Search for the cell housing the specified text and yield its [x, y] center coordinate. 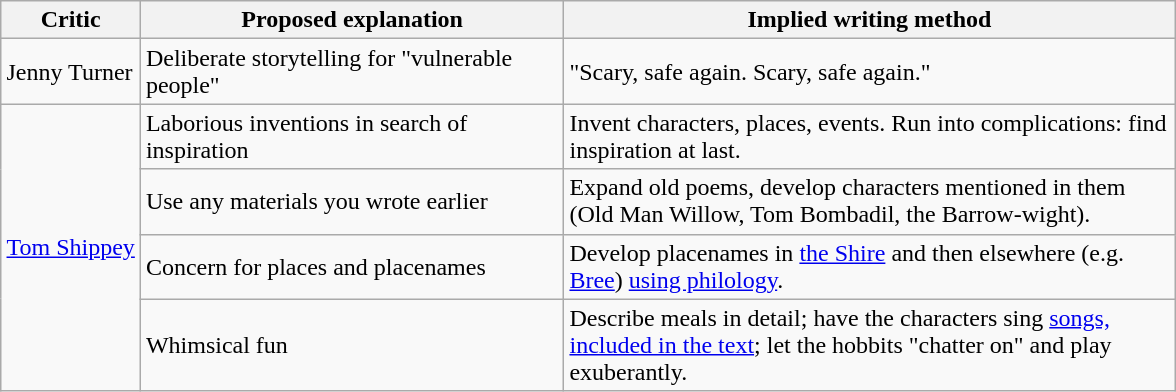
Concern for places and placenames [352, 266]
"Scary, safe again. Scary, safe again." [870, 72]
Expand old poems, develop characters mentioned in them (Old Man Willow, Tom Bombadil, the Barrow-wight). [870, 202]
Develop placenames in the Shire and then elsewhere (e.g. Bree) using philology. [870, 266]
Whimsical fun [352, 345]
Laborious inventions in search of inspiration [352, 136]
Implied writing method [870, 20]
Proposed explanation [352, 20]
Deliberate storytelling for "vulnerable people" [352, 72]
Describe meals in detail; have the characters sing songs, included in the text; let the hobbits "chatter on" and play exuberantly. [870, 345]
Invent characters, places, events. Run into complications: find inspiration at last. [870, 136]
Use any materials you wrote earlier [352, 202]
Critic [70, 20]
Tom Shippey [70, 248]
Jenny Turner [70, 72]
